Scan for the cell matching the given text and deliver its [x, y] coordinate at center. 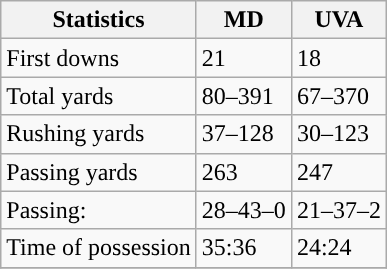
247 [338, 172]
18 [338, 58]
80–391 [244, 96]
21 [244, 58]
263 [244, 172]
30–123 [338, 134]
28–43–0 [244, 210]
Total yards [99, 96]
24:24 [338, 248]
Passing yards [99, 172]
First downs [99, 58]
Time of possession [99, 248]
Rushing yards [99, 134]
67–370 [338, 96]
37–128 [244, 134]
Passing: [99, 210]
MD [244, 20]
35:36 [244, 248]
21–37–2 [338, 210]
UVA [338, 20]
Statistics [99, 20]
